Determine the (X, Y) coordinate at the center of the cell enclosing the given text.  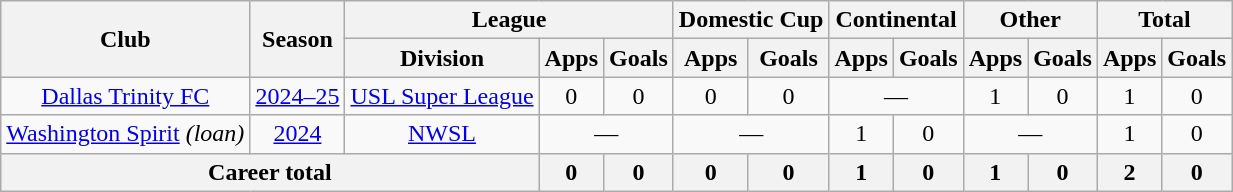
League (509, 20)
USL Super League (442, 96)
Career total (270, 172)
Season (298, 39)
2 (1129, 172)
Club (126, 39)
Continental (896, 20)
Other (1030, 20)
Total (1164, 20)
2024 (298, 134)
2024–25 (298, 96)
Dallas Trinity FC (126, 96)
Division (442, 58)
Domestic Cup (751, 20)
Washington Spirit (loan) (126, 134)
NWSL (442, 134)
